Determine the [X, Y] coordinate at the center of the cell enclosing the given text.  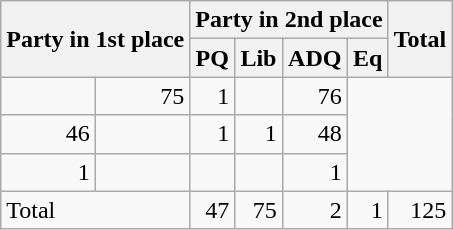
PQ [212, 58]
48 [314, 134]
ADQ [314, 58]
Lib [259, 58]
46 [48, 134]
Party in 2nd place [289, 20]
Party in 1st place [96, 39]
Eq [368, 58]
47 [212, 210]
2 [314, 210]
76 [314, 96]
125 [420, 210]
